From the cell containing the given text, extract its center point as (X, Y) coordinate. 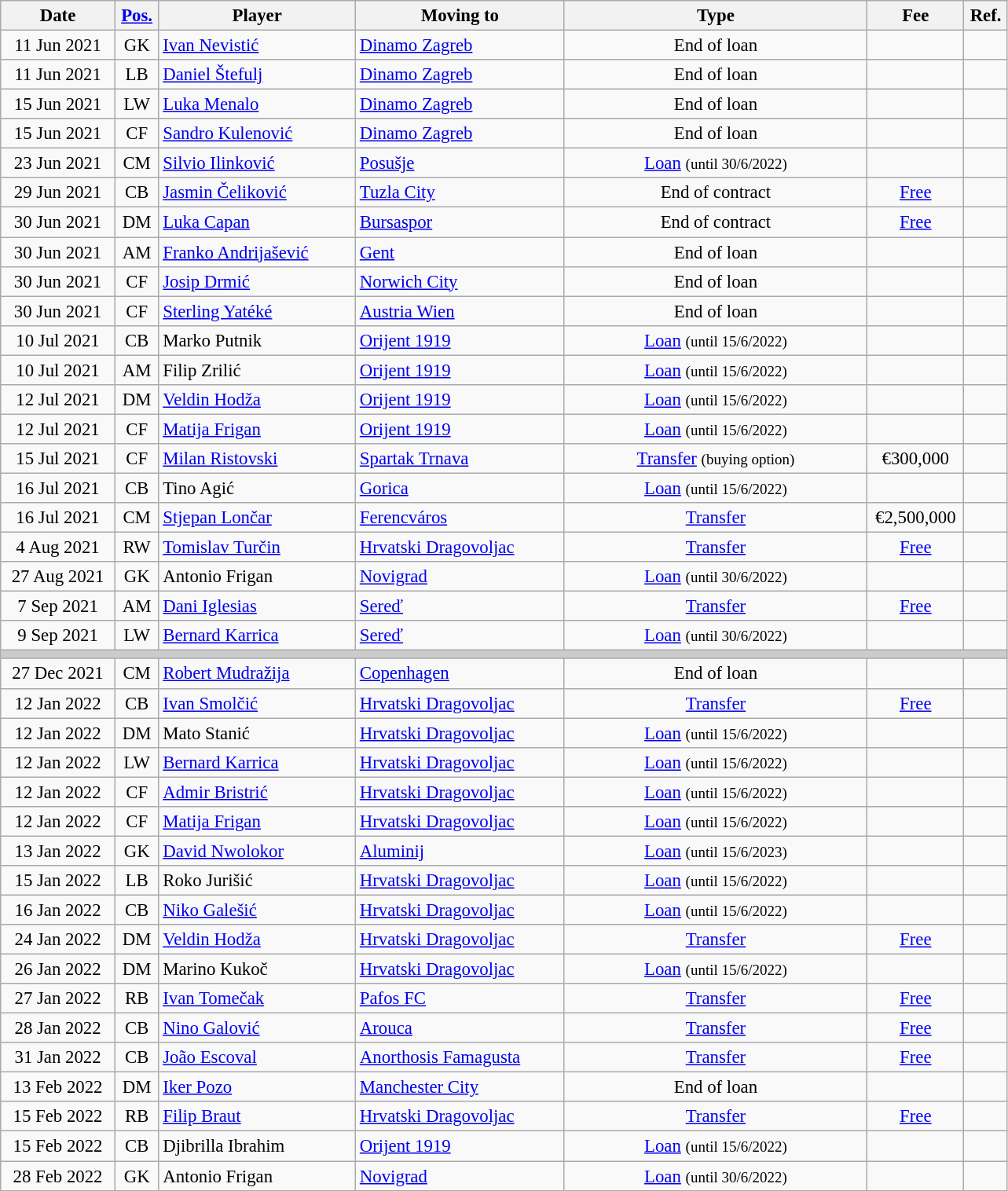
€2,500,000 (916, 518)
29 Jun 2021 (58, 192)
Ivan Smolčić (258, 703)
Fee (916, 16)
Nino Galović (258, 1028)
David Nwolokor (258, 851)
Tino Agić (258, 488)
27 Aug 2021 (58, 577)
Austria Wien (460, 311)
Milan Ristovski (258, 459)
€300,000 (916, 459)
Luka Capan (258, 222)
Moving to (460, 16)
13 Jan 2022 (58, 851)
Filip Braut (258, 1116)
Robert Mudražija (258, 674)
27 Dec 2021 (58, 674)
Luka Menalo (258, 104)
Anorthosis Famagusta (460, 1057)
15 Jul 2021 (58, 459)
Djibrilla Ibrahim (258, 1146)
15 Jan 2022 (58, 881)
26 Jan 2022 (58, 969)
9 Sep 2021 (58, 636)
Manchester City (460, 1087)
Sandro Kulenović (258, 134)
Daniel Štefulj (258, 75)
RW (137, 548)
Ivan Nevistić (258, 46)
4 Aug 2021 (58, 548)
Mato Stanić (258, 733)
28 Jan 2022 (58, 1028)
Stjepan Lončar (258, 518)
Posušje (460, 163)
Transfer (buying option) (716, 459)
Jasmin Čeliković (258, 192)
13 Feb 2022 (58, 1087)
Tuzla City (460, 192)
Arouca (460, 1028)
Pos. (137, 16)
Admir Bristrić (258, 792)
Ferencváros (460, 518)
Bursaspor (460, 222)
7 Sep 2021 (58, 606)
Niko Galešić (258, 910)
Pafos FC (460, 999)
Loan (until 15/6/2023) (716, 851)
28 Feb 2022 (58, 1176)
Ref. (986, 16)
Ivan Tomečak (258, 999)
Silvio Ilinković (258, 163)
Type (716, 16)
Josip Drmić (258, 281)
Copenhagen (460, 674)
Gent (460, 252)
Marino Kukoč (258, 969)
Dani Iglesias (258, 606)
Iker Pozo (258, 1087)
João Escoval (258, 1057)
Spartak Trnava (460, 459)
16 Jan 2022 (58, 910)
24 Jan 2022 (58, 940)
Date (58, 16)
Marko Putnik (258, 340)
Tomislav Turčin (258, 548)
Filip Zrilić (258, 370)
27 Jan 2022 (58, 999)
31 Jan 2022 (58, 1057)
Roko Jurišić (258, 881)
Player (258, 16)
Aluminij (460, 851)
Franko Andrijašević (258, 252)
Gorica (460, 488)
23 Jun 2021 (58, 163)
Sterling Yatéké (258, 311)
Norwich City (460, 281)
